Extract the [x, y] coordinate from the center of the cell holding the provided text.  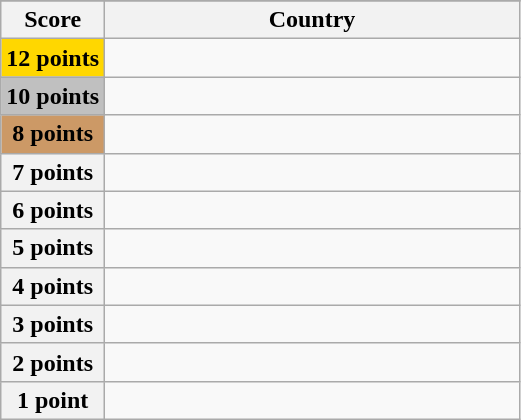
4 points [53, 286]
8 points [53, 134]
5 points [53, 248]
Country [312, 20]
1 point [53, 400]
3 points [53, 324]
2 points [53, 362]
Score [53, 20]
7 points [53, 172]
6 points [53, 210]
12 points [53, 58]
10 points [53, 96]
